Provide the (X, Y) coordinate of the cell's center where the given text is located.  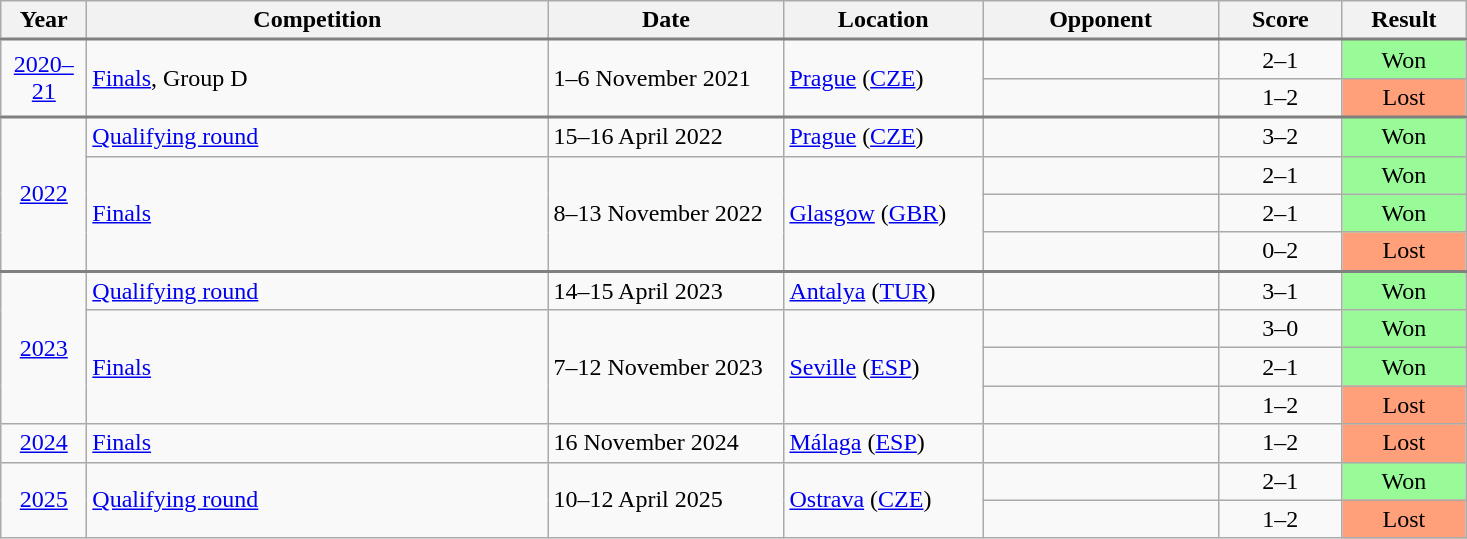
8–13 November 2022 (666, 214)
Seville (ESP) (884, 367)
2023 (44, 348)
Result (1404, 20)
3–0 (1281, 329)
15–16 April 2022 (666, 136)
Date (666, 20)
Ostrava (CZE) (884, 500)
14–15 April 2023 (666, 290)
10–12 April 2025 (666, 500)
2020–21 (44, 79)
2022 (44, 194)
Málaga (ESP) (884, 443)
2024 (44, 443)
Glasgow (GBR) (884, 214)
Finals, Group D (318, 79)
2025 (44, 500)
Location (884, 20)
Year (44, 20)
16 November 2024 (666, 443)
Score (1281, 20)
Antalya (TUR) (884, 290)
7–12 November 2023 (666, 367)
Opponent (1100, 20)
3–1 (1281, 290)
3–2 (1281, 136)
0–2 (1281, 252)
Competition (318, 20)
1–6 November 2021 (666, 79)
